From the cell containing the given text, extract its center point as [x, y] coordinate. 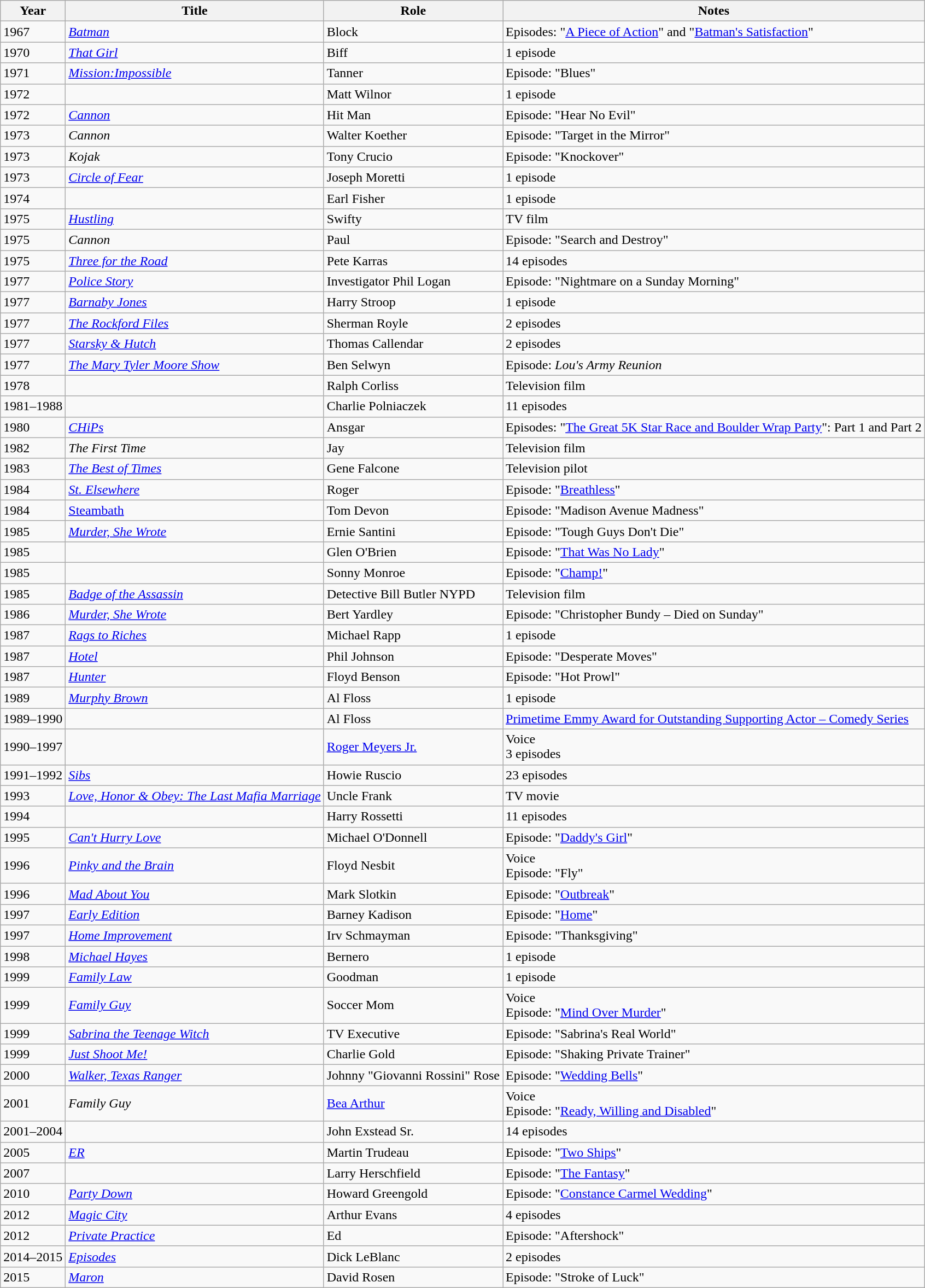
Pete Karras [413, 261]
Matt Wilnor [413, 94]
Block [413, 32]
Circle of Fear [195, 177]
St. Elsewhere [195, 489]
Episode: Lou's Army Reunion [714, 365]
Gene Falcone [413, 469]
The Best of Times [195, 469]
Sherman Royle [413, 323]
Tony Crucio [413, 156]
The First Time [195, 448]
Party Down [195, 1194]
Sabrina the Teenage Witch [195, 1034]
Episode: "Sabrina's Real World" [714, 1034]
2010 [33, 1194]
2014–2015 [33, 1256]
Episode: "Hear No Evil" [714, 115]
Sibs [195, 775]
Episode: "Shaking Private Trainer" [714, 1054]
Primetime Emmy Award for Outstanding Supporting Actor – Comedy Series [714, 719]
VoiceEpisode: "Fly" [714, 865]
TV film [714, 219]
Kojak [195, 156]
Floyd Nesbit [413, 865]
Michael O'Donnell [413, 837]
Episodes: "The Great 5K Star Race and Boulder Wrap Party": Part 1 and Part 2 [714, 427]
Pinky and the Brain [195, 865]
Family Law [195, 977]
Tanner [413, 73]
Hotel [195, 656]
Magic City [195, 1215]
Larry Herschfield [413, 1173]
Episode: "Nightmare on a Sunday Morning" [714, 282]
Ernie Santini [413, 531]
Badge of the Assassin [195, 593]
Episode: "Breathless" [714, 489]
Irv Schmayman [413, 935]
1995 [33, 837]
Episode: "Blues" [714, 73]
Michael Hayes [195, 957]
2005 [33, 1152]
2015 [33, 1277]
Investigator Phil Logan [413, 282]
Notes [714, 11]
Episode: "That Was No Lady" [714, 552]
Hunter [195, 677]
Joseph Moretti [413, 177]
Mad About You [195, 894]
Episode: "Thanksgiving" [714, 935]
Episodes [195, 1256]
Batman [195, 32]
Home Improvement [195, 935]
Biff [413, 53]
That Girl [195, 53]
Episode: "Hot Prowl" [714, 677]
4 episodes [714, 1215]
2007 [33, 1173]
Walter Koether [413, 136]
1970 [33, 53]
Bea Arthur [413, 1104]
Barnaby Jones [195, 302]
Early Edition [195, 914]
Episode: "Desperate Moves" [714, 656]
Jay [413, 448]
The Mary Tyler Moore Show [195, 365]
Television pilot [714, 469]
Harry Rossetti [413, 817]
Uncle Frank [413, 796]
2001 [33, 1104]
John Exstead Sr. [413, 1132]
Swifty [413, 219]
Murphy Brown [195, 698]
1993 [33, 796]
1989 [33, 698]
VoiceEpisode: "Ready, Willing and Disabled" [714, 1104]
David Rosen [413, 1277]
Year [33, 11]
CHiPs [195, 427]
Episode: "Christopher Bundy – Died on Sunday" [714, 615]
Martin Trudeau [413, 1152]
Hustling [195, 219]
1967 [33, 32]
Episodes: "A Piece of Action" and "Batman's Satisfaction" [714, 32]
Episode: "Home" [714, 914]
Johnny "Giovanni Rossini" Rose [413, 1075]
Ben Selwyn [413, 365]
Floyd Benson [413, 677]
Episode: "Stroke of Luck" [714, 1277]
2001–2004 [33, 1132]
VoiceEpisode: "Mind Over Murder" [714, 1005]
Episode: "Daddy's Girl" [714, 837]
Thomas Callendar [413, 344]
Glen O'Brien [413, 552]
Michael Rapp [413, 636]
1989–1990 [33, 719]
Barney Kadison [413, 914]
Three for the Road [195, 261]
Private Practice [195, 1235]
Episode: "Outbreak" [714, 894]
Voice3 episodes [714, 747]
Steambath [195, 510]
Episode: "Aftershock" [714, 1235]
Episode: "Tough Guys Don't Die" [714, 531]
Love, Honor & Obey: The Last Mafia Marriage [195, 796]
Howard Greengold [413, 1194]
Harry Stroop [413, 302]
Episode: "Champ!" [714, 573]
Phil Johnson [413, 656]
2000 [33, 1075]
Tom Devon [413, 510]
Bernero [413, 957]
Maron [195, 1277]
Ansgar [413, 427]
Starsky & Hutch [195, 344]
Role [413, 11]
1981–1988 [33, 406]
Howie Ruscio [413, 775]
Soccer Mom [413, 1005]
Episode: "Target in the Mirror" [714, 136]
Police Story [195, 282]
1974 [33, 198]
Roger [413, 489]
TV movie [714, 796]
Charlie Polniaczek [413, 406]
Episode: "Madison Avenue Madness" [714, 510]
1998 [33, 957]
Can't Hurry Love [195, 837]
Bert Yardley [413, 615]
Episode: "Knockover" [714, 156]
Dick LeBlanc [413, 1256]
Just Shoot Me! [195, 1054]
Ralph Corliss [413, 386]
1991–1992 [33, 775]
The Rockford Files [195, 323]
Walker, Texas Ranger [195, 1075]
Goodman [413, 977]
Roger Meyers Jr. [413, 747]
Mission:Impossible [195, 73]
1983 [33, 469]
Sonny Monroe [413, 573]
1971 [33, 73]
1980 [33, 427]
Paul [413, 240]
Charlie Gold [413, 1054]
Title [195, 11]
1982 [33, 448]
Detective Bill Butler NYPD [413, 593]
1978 [33, 386]
Hit Man [413, 115]
ER [195, 1152]
Rags to Riches [195, 636]
Episode: "Search and Destroy" [714, 240]
Earl Fisher [413, 198]
Episode: "Wedding Bells" [714, 1075]
1994 [33, 817]
Ed [413, 1235]
Episode: "Constance Carmel Wedding" [714, 1194]
1986 [33, 615]
1990–1997 [33, 747]
TV Executive [413, 1034]
23 episodes [714, 775]
Episode: "The Fantasy" [714, 1173]
Episode: "Two Ships" [714, 1152]
Mark Slotkin [413, 894]
Arthur Evans [413, 1215]
